Search for the cell housing the specified text and yield its [x, y] center coordinate. 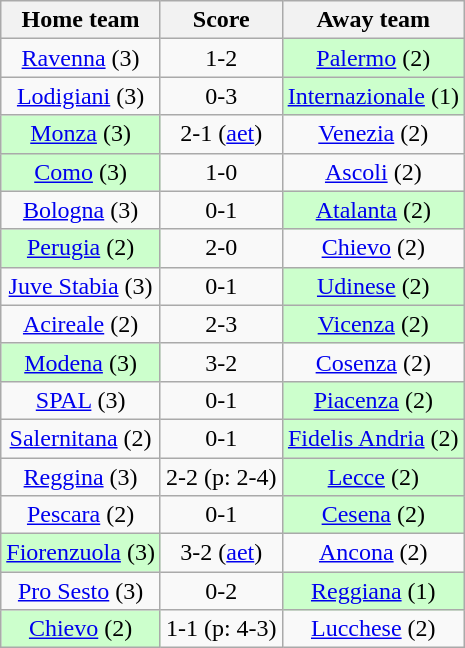
Palermo (2) [373, 58]
Vicenza (2) [373, 324]
Internazionale (1) [373, 96]
Perugia (2) [81, 248]
Atalanta (2) [373, 210]
SPAL (3) [81, 400]
Juve Stabia (3) [81, 286]
Pro Sesto (3) [81, 591]
3-2 [221, 362]
Cesena (2) [373, 515]
Fiorenzuola (3) [81, 553]
Monza (3) [81, 134]
2-1 (aet) [221, 134]
Modena (3) [81, 362]
Bologna (3) [81, 210]
Away team [373, 20]
Como (3) [81, 172]
Fidelis Andria (2) [373, 438]
Lucchese (2) [373, 629]
Lecce (2) [373, 477]
Salernitana (2) [81, 438]
Udinese (2) [373, 286]
3-2 (aet) [221, 553]
1-1 (p: 4-3) [221, 629]
Reggina (3) [81, 477]
Pescara (2) [81, 515]
2-0 [221, 248]
2-3 [221, 324]
Piacenza (2) [373, 400]
Ravenna (3) [81, 58]
Reggiana (1) [373, 591]
Lodigiani (3) [81, 96]
Home team [81, 20]
Ascoli (2) [373, 172]
2-2 (p: 2-4) [221, 477]
1-2 [221, 58]
1-0 [221, 172]
0-2 [221, 591]
0-3 [221, 96]
Cosenza (2) [373, 362]
Acireale (2) [81, 324]
Venezia (2) [373, 134]
Score [221, 20]
Ancona (2) [373, 553]
